Extract the [X, Y] coordinate from the center of the cell holding the provided text.  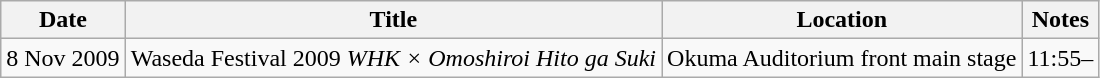
Waseda Festival 2009 WHK × Omoshiroi Hito ga Suki [393, 58]
Notes [1060, 20]
Title [393, 20]
11:55– [1060, 58]
Okuma Auditorium front main stage [842, 58]
8 Nov 2009 [63, 58]
Location [842, 20]
Date [63, 20]
